Return (X, Y) of the center of cell containing provided text 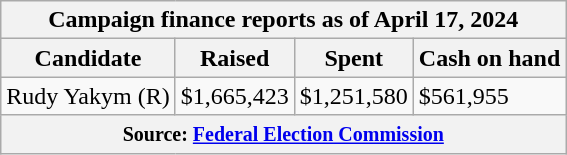
Source: Federal Election Commission (284, 134)
$1,665,423 (234, 96)
$561,955 (489, 96)
Raised (234, 58)
Spent (354, 58)
Candidate (88, 58)
Rudy Yakym (R) (88, 96)
Cash on hand (489, 58)
Campaign finance reports as of April 17, 2024 (284, 20)
$1,251,580 (354, 96)
